Capture the cell that displays the provided text and extract its (X, Y) central coordinate. 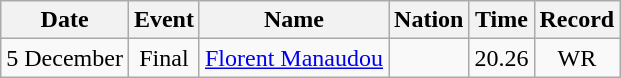
Nation (429, 20)
Florent Manaudou (294, 58)
Record (577, 20)
Name (294, 20)
20.26 (502, 58)
Final (164, 58)
5 December (65, 58)
Time (502, 20)
Event (164, 20)
Date (65, 20)
WR (577, 58)
